Locate the cell with the specified text and output its [X, Y] center coordinate. 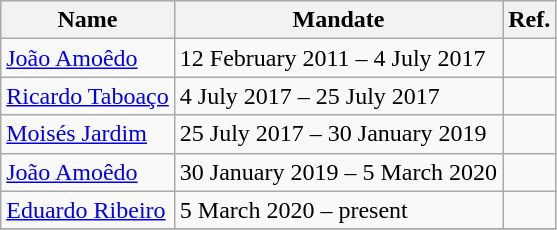
Ref. [530, 20]
12 February 2011 – 4 July 2017 [338, 58]
Mandate [338, 20]
5 March 2020 – present [338, 210]
Name [88, 20]
4 July 2017 – 25 July 2017 [338, 96]
Ricardo Taboaço [88, 96]
Moisés Jardim [88, 134]
25 July 2017 – 30 January 2019 [338, 134]
Eduardo Ribeiro [88, 210]
30 January 2019 – 5 March 2020 [338, 172]
